Capture the cell that displays the provided text and extract its (X, Y) central coordinate. 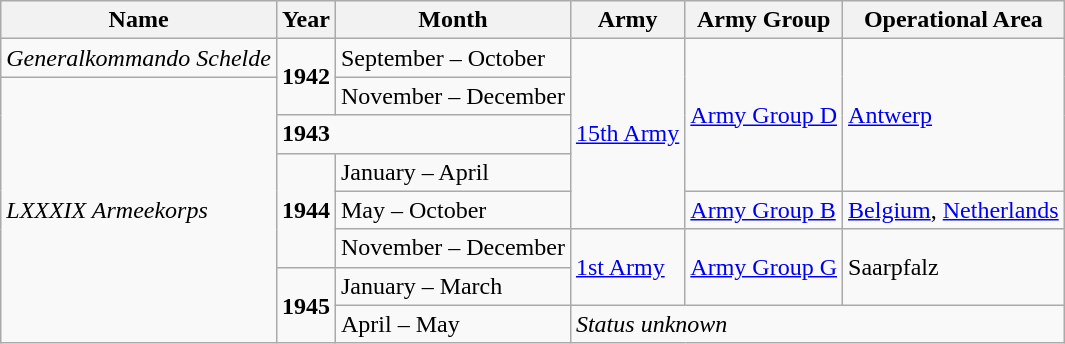
1st Army (627, 267)
1944 (306, 210)
January – April (452, 172)
Army (627, 20)
Army Group B (764, 210)
Generalkommando Schelde (139, 58)
1942 (306, 77)
Army Group (764, 20)
Name (139, 20)
Antwerp (954, 115)
September – October (452, 58)
April – May (452, 324)
1943 (423, 134)
Month (452, 20)
Belgium, Netherlands (954, 210)
LXXXIX Armeekorps (139, 210)
Operational Area (954, 20)
Army Group G (764, 267)
Saarpfalz (954, 267)
Year (306, 20)
Army Group D (764, 115)
May – October (452, 210)
15th Army (627, 134)
January – March (452, 286)
1945 (306, 305)
Status unknown (817, 324)
